Capture the cell that displays the provided text and extract its [X, Y] central coordinate. 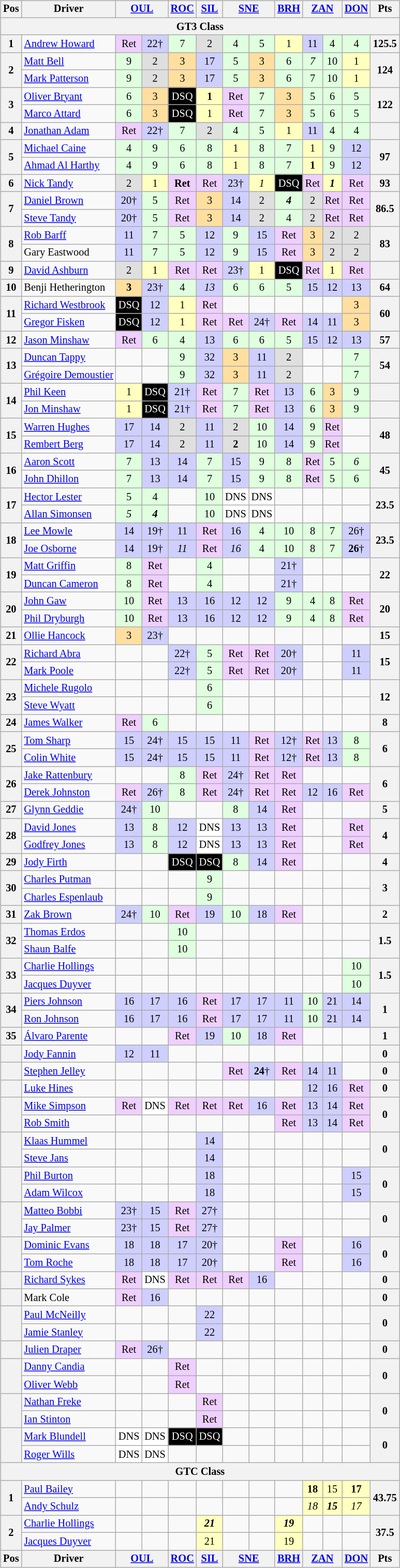
Adam Wilcox [68, 1193]
Rob Smith [68, 1124]
Tom Roche [68, 1263]
Steve Jans [68, 1158]
Jamie Stanley [68, 1333]
Phil Burton [68, 1176]
GTC Class [200, 1472]
Richard Abra [68, 653]
Matt Bell [68, 62]
Duncan Cameron [68, 584]
Tom Sharp [68, 740]
Mike Simpson [68, 1106]
Danny Candia [68, 1367]
Ron Johnson [68, 1019]
124 [385, 70]
David Ashburn [68, 270]
33 [11, 976]
Luke Hines [68, 1088]
Thomas Erdos [68, 932]
Julien Draper [68, 1350]
Jon Minshaw [68, 410]
Marco Attard [68, 114]
Michael Caine [68, 148]
Paul McNeilly [68, 1315]
Klaas Hummel [68, 1141]
Daniel Brown [68, 201]
125.5 [385, 44]
Gary Eastwood [68, 253]
Charles Putman [68, 879]
48 [385, 436]
Dominic Evans [68, 1245]
GT3 Class [200, 26]
Rembert Berg [68, 444]
Ian Stinton [68, 1420]
34 [11, 1010]
Mark Blundell [68, 1437]
Jason Minshaw [68, 340]
Piers Johnson [68, 1002]
Ahmad Al Harthy [68, 166]
Gregor Fisken [68, 322]
Lee Mowle [68, 531]
Aaron Scott [68, 462]
Duncan Tappy [68, 357]
122 [385, 104]
Warren Hughes [68, 427]
Oliver Webb [68, 1384]
Richard Sykes [68, 1280]
57 [385, 340]
24 [11, 723]
John Gaw [68, 601]
93 [385, 183]
23 [11, 696]
Joe Osborne [68, 549]
Nick Tandy [68, 183]
Colin White [68, 758]
Andrew Howard [68, 44]
35 [11, 1036]
Andy Schulz [68, 1506]
Nathan Freke [68, 1402]
28 [11, 836]
37.5 [385, 1532]
Grégoire Demoustier [68, 375]
97 [385, 157]
86.5 [385, 209]
54 [385, 366]
Matt Griffin [68, 566]
Matteo Bobbi [68, 1211]
Phil Dryburgh [68, 619]
Jonathan Adam [68, 131]
Glynn Geddie [68, 810]
27 [11, 810]
83 [385, 244]
30 [11, 888]
Shaun Balfe [68, 949]
James Walker [68, 723]
David Jones [68, 827]
60 [385, 313]
Mark Cole [68, 1297]
Jody Firth [68, 862]
Paul Bailey [68, 1489]
Hector Lester [68, 497]
43.75 [385, 1497]
Derek Johnston [68, 793]
29 [11, 862]
Godfrey Jones [68, 845]
Mark Patterson [68, 79]
John Dhillon [68, 479]
Allan Simonsen [68, 514]
26 [11, 784]
Roger Wills [68, 1454]
Oliver Bryant [68, 96]
Charles Espenlaub [68, 897]
Zak Brown [68, 915]
Richard Westbrook [68, 305]
45 [385, 471]
Stephen Jelley [68, 1071]
Jake Rattenbury [68, 775]
Phil Keen [68, 392]
31 [11, 915]
Ollie Hancock [68, 636]
Rob Barff [68, 235]
Mark Poole [68, 671]
Álvaro Parente [68, 1036]
Jay Palmer [68, 1228]
Jody Fannin [68, 1054]
Benji Hetherington [68, 288]
Michele Rugolo [68, 688]
64 [385, 288]
25 [11, 749]
Steve Tandy [68, 218]
Steve Wyatt [68, 706]
